Output the (X, Y) coordinate of the center of the cell containing the given text.  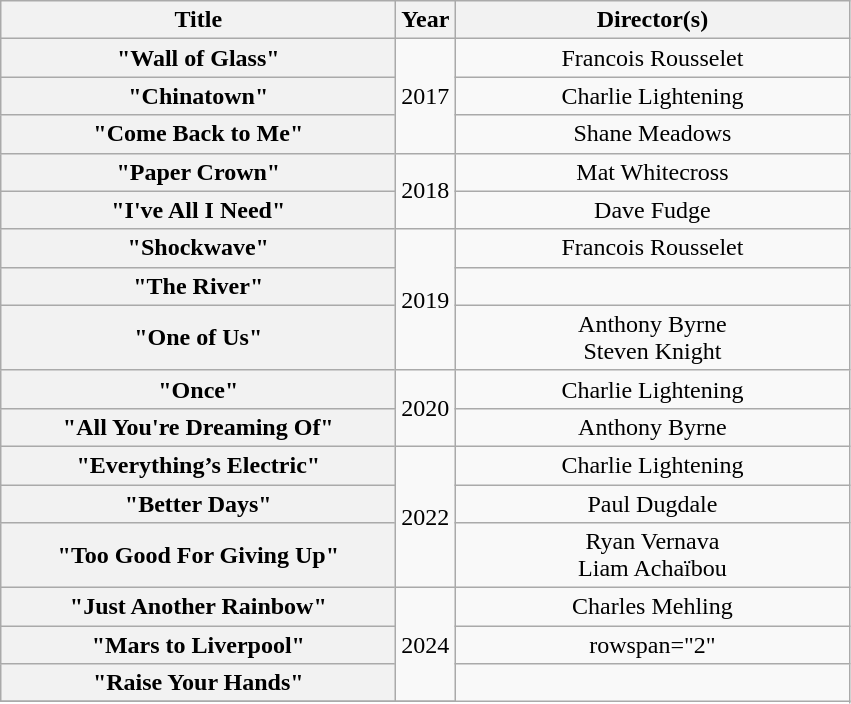
Ryan Vernava Liam Achaïbou (652, 556)
2019 (426, 300)
2018 (426, 191)
"Chinatown" (198, 96)
Shane Meadows (652, 134)
2017 (426, 96)
"Mars to Liverpool" (198, 645)
Director(s) (652, 20)
"One of Us" (198, 338)
"I've All I Need" (198, 210)
rowspan="2" (652, 645)
Charles Mehling (652, 607)
Title (198, 20)
"Everything’s Electric" (198, 465)
Anthony Byrne Steven Knight (652, 338)
2024 (426, 645)
Mat Whitecross (652, 172)
2022 (426, 516)
"Once" (198, 389)
"Just Another Rainbow" (198, 607)
"Paper Crown" (198, 172)
2020 (426, 408)
"Shockwave" (198, 248)
"Come Back to Me" (198, 134)
"Better Days" (198, 503)
Year (426, 20)
Dave Fudge (652, 210)
"All You're Dreaming Of" (198, 427)
"Raise Your Hands" (198, 683)
Paul Dugdale (652, 503)
Anthony Byrne (652, 427)
"Wall of Glass" (198, 58)
"The River" (198, 286)
"Too Good For Giving Up" (198, 556)
